Return (X, Y) of the center of cell containing provided text 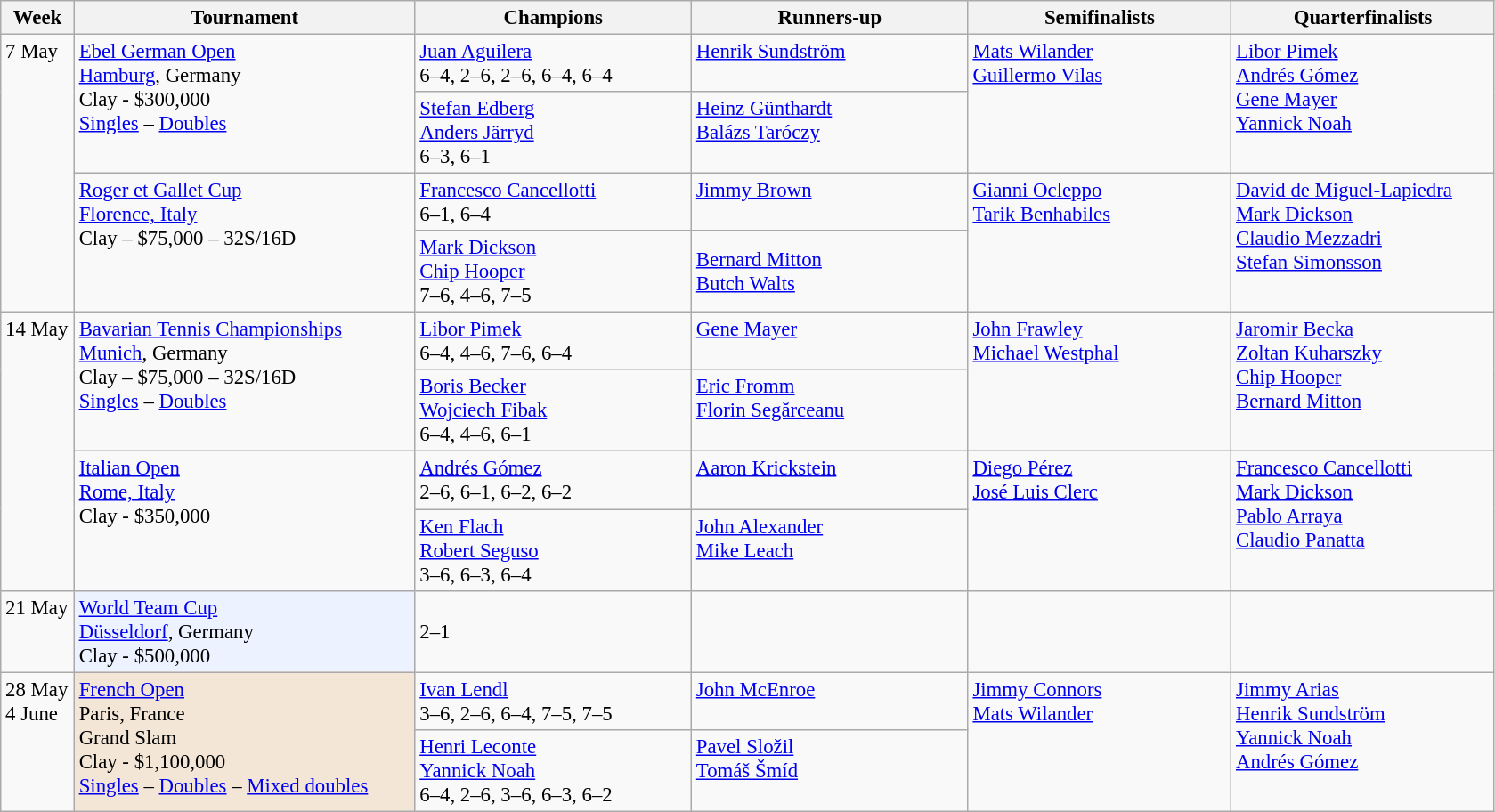
Bavarian Tennis Championships Munich, Germany Clay – $75,000 – 32S/16D Singles – Doubles (244, 382)
Ebel German Open Hamburg, Germany Clay - $300,000 Singles – Doubles (244, 104)
John Alexander Mike Leach (830, 550)
Jimmy Brown (830, 203)
Ivan Lendl 3–6, 2–6, 6–4, 7–5, 7–5 (554, 702)
John Frawley Michael Westphal (1100, 382)
Semifinalists (1100, 18)
Juan Aguilera 6–4, 2–6, 2–6, 6–4, 6–4 (554, 64)
Libor Pimek Andrés Gómez Gene Mayer Yannick Noah (1363, 104)
Jimmy Arias Henrik Sundström Yannick Noah Andrés Gómez (1363, 742)
Gianni Ocleppo Tarik Benhabiles (1100, 243)
Roger et Gallet Cup Florence, Italy Clay – $75,000 – 32S/16D (244, 243)
Heinz Günthardt Balázs Taróczy (830, 133)
Aaron Krickstein (830, 481)
Eric Fromm Florin Segărceanu (830, 411)
John McEnroe (830, 702)
Henrik Sundström (830, 64)
Diego Pérez José Luis Clerc (1100, 521)
Boris Becker Wojciech Fibak 6–4, 4–6, 6–1 (554, 411)
Jimmy Connors Mats Wilander (1100, 742)
Francesco Cancellotti 6–1, 6–4 (554, 203)
Pavel Složil Tomáš Šmíd (830, 770)
Francesco Cancellotti Mark Dickson Pablo Arraya Claudio Panatta (1363, 521)
7 May (37, 174)
Runners-up (830, 18)
French Open Paris, France Grand Slam Clay - $1,100,000 Singles – Doubles – Mixed doubles (244, 742)
14 May (37, 451)
Quarterfinalists (1363, 18)
2–1 (554, 631)
Tournament (244, 18)
Libor Pimek 6–4, 4–6, 7–6, 6–4 (554, 342)
Gene Mayer (830, 342)
World Team Cup Düsseldorf, Germany Clay - $500,000 (244, 631)
Jaromir Becka Zoltan Kuharszky Chip Hooper Bernard Mitton (1363, 382)
Andrés Gómez 2–6, 6–1, 6–2, 6–2 (554, 481)
Week (37, 18)
Mats Wilander Guillermo Vilas (1100, 104)
Henri Leconte Yannick Noah 6–4, 2–6, 3–6, 6–3, 6–2 (554, 770)
Champions (554, 18)
Mark Dickson Chip Hooper 7–6, 4–6, 7–5 (554, 272)
Italian Open Rome, Italy Clay - $350,000 (244, 521)
Bernard Mitton Butch Walts (830, 272)
21 May (37, 631)
David de Miguel-Lapiedra Mark Dickson Claudio Mezzadri Stefan Simonsson (1363, 243)
Ken Flach Robert Seguso 3–6, 6–3, 6–4 (554, 550)
Stefan Edberg Anders Järryd 6–3, 6–1 (554, 133)
28 May4 June (37, 742)
